Search for the cell housing the specified text and yield its (x, y) center coordinate. 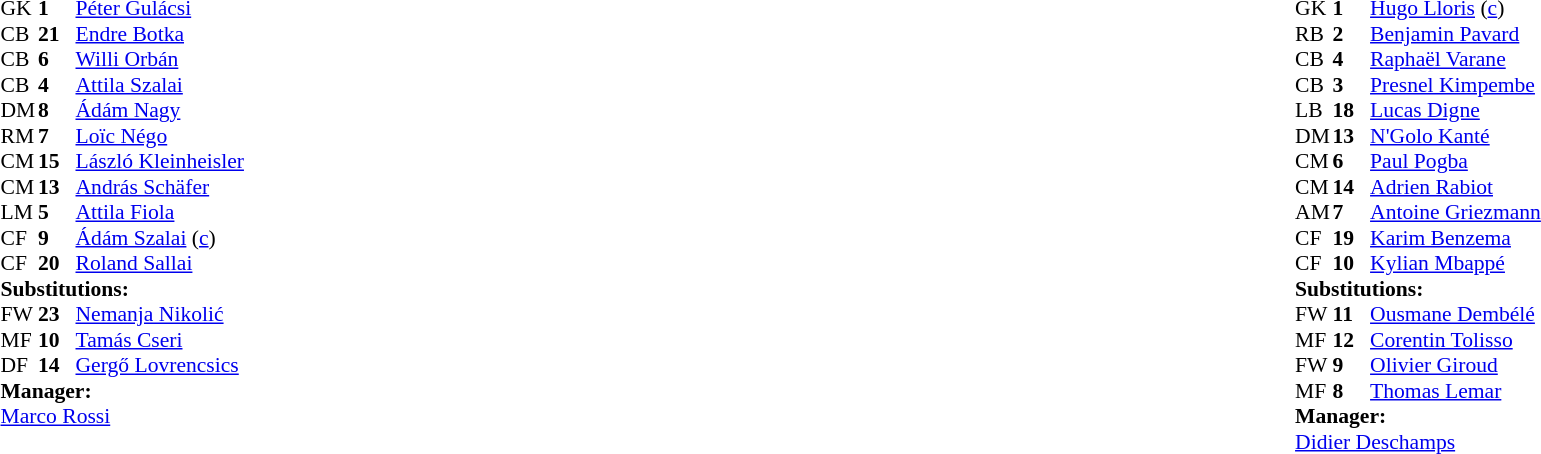
11 (1352, 315)
Gergő Lovrencsics (160, 365)
N'Golo Kanté (1456, 136)
20 (57, 263)
Ousmane Dembélé (1456, 315)
Karim Benzema (1456, 238)
12 (1352, 340)
Attila Fiola (160, 213)
LM (19, 213)
RB (1314, 34)
Ádám Nagy (160, 111)
18 (1352, 111)
Lucas Digne (1456, 111)
Attila Szalai (160, 85)
Antoine Griezmann (1456, 213)
Ádám Szalai (c) (160, 238)
Benjamin Pavard (1456, 34)
László Kleinheisler (160, 161)
Corentin Tolisso (1456, 340)
15 (57, 161)
Adrien Rabiot (1456, 187)
DF (19, 365)
LB (1314, 111)
3 (1352, 85)
Loïc Négo (160, 136)
RM (19, 136)
Thomas Lemar (1456, 391)
Kylian Mbappé (1456, 263)
21 (57, 34)
Marco Rossi (122, 417)
Presnel Kimpembe (1456, 85)
Olivier Giroud (1456, 365)
Nemanja Nikolić (160, 315)
Paul Pogba (1456, 161)
Tamás Cseri (160, 340)
2 (1352, 34)
Endre Botka (160, 34)
23 (57, 315)
Roland Sallai (160, 263)
András Schäfer (160, 187)
5 (57, 213)
AM (1314, 213)
Willi Orbán (160, 59)
Raphaël Varane (1456, 59)
19 (1352, 238)
